Return the (X, Y) coordinate for the center point of the cell that contains the specified text.  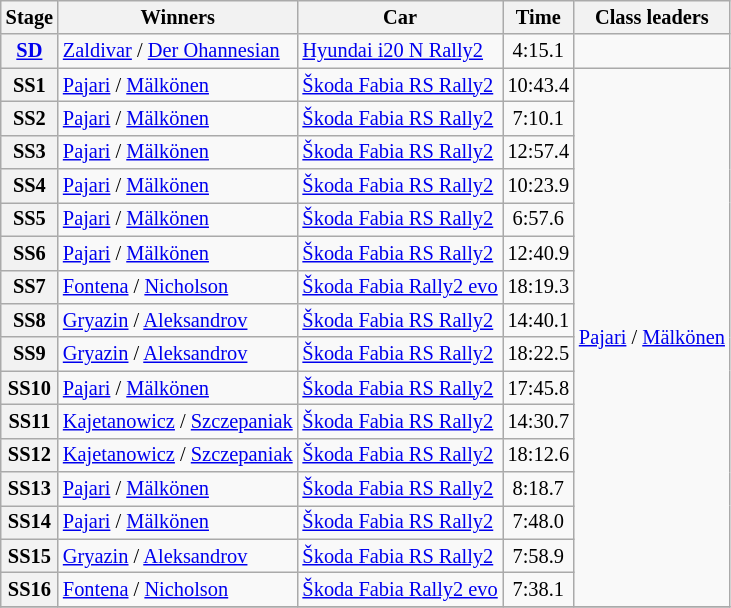
SS9 (30, 354)
Hyundai i20 N Rally2 (400, 51)
Stage (30, 17)
SS10 (30, 388)
6:57.6 (538, 219)
SS5 (30, 219)
Class leaders (652, 17)
SS11 (30, 421)
Time (538, 17)
18:12.6 (538, 455)
12:57.4 (538, 152)
SS16 (30, 589)
SS2 (30, 118)
SS6 (30, 253)
SS15 (30, 556)
18:19.3 (538, 287)
10:23.9 (538, 186)
4:15.1 (538, 51)
14:30.7 (538, 421)
Zaldivar / Der Ohannesian (178, 51)
SS4 (30, 186)
7:58.9 (538, 556)
17:45.8 (538, 388)
7:10.1 (538, 118)
12:40.9 (538, 253)
8:18.7 (538, 489)
SS8 (30, 320)
7:48.0 (538, 522)
SS12 (30, 455)
SS1 (30, 85)
7:38.1 (538, 589)
SD (30, 51)
SS14 (30, 522)
Car (400, 17)
SS3 (30, 152)
10:43.4 (538, 85)
SS13 (30, 489)
SS7 (30, 287)
14:40.1 (538, 320)
Winners (178, 17)
18:22.5 (538, 354)
